Determine the [X, Y] coordinate at the center of the cell enclosing the given text.  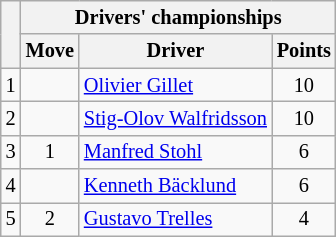
Stig-Olov Walfridsson [176, 118]
Manfred Stohl [176, 152]
Driver [176, 51]
Move [50, 51]
Drivers' championships [178, 17]
Points [304, 51]
3 [11, 152]
Gustavo Trelles [176, 219]
Olivier Gillet [176, 85]
Kenneth Bäcklund [176, 186]
5 [11, 219]
